For the text-containing cell, return its midpoint in (X, Y) coordinate format. 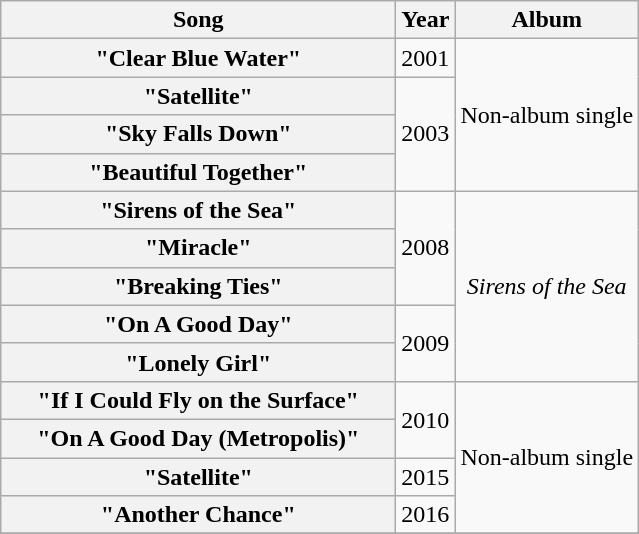
Album (547, 20)
2016 (426, 515)
"Another Chance" (198, 515)
Song (198, 20)
Year (426, 20)
"On A Good Day (Metropolis)" (198, 438)
"Sirens of the Sea" (198, 210)
Sirens of the Sea (547, 286)
"Lonely Girl" (198, 362)
2003 (426, 134)
2001 (426, 58)
2008 (426, 248)
2015 (426, 477)
"Clear Blue Water" (198, 58)
"Sky Falls Down" (198, 134)
"If I Could Fly on the Surface" (198, 400)
"On A Good Day" (198, 324)
2009 (426, 343)
"Beautiful Together" (198, 172)
"Miracle" (198, 248)
"Breaking Ties" (198, 286)
2010 (426, 419)
